Find where the given text appears and provide that cell's center as [X, Y] coordinate. 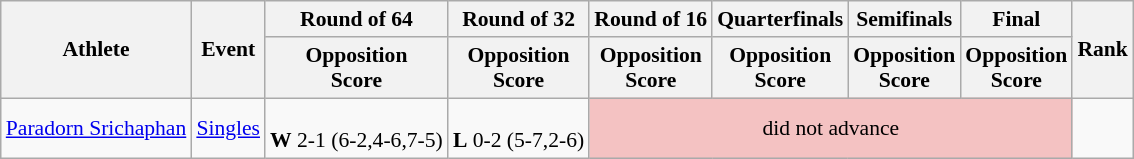
Semifinals [904, 19]
Athlete [96, 50]
Round of 16 [650, 19]
Rank [1102, 50]
L 0-2 (5-7,2-6) [518, 128]
Singles [228, 128]
did not advance [830, 128]
Round of 32 [518, 19]
Quarterfinals [780, 19]
W 2-1 (6-2,4-6,7-5) [356, 128]
Final [1016, 19]
Event [228, 50]
Paradorn Srichaphan [96, 128]
Round of 64 [356, 19]
